Output the [X, Y] coordinate of the center of the cell containing the given text.  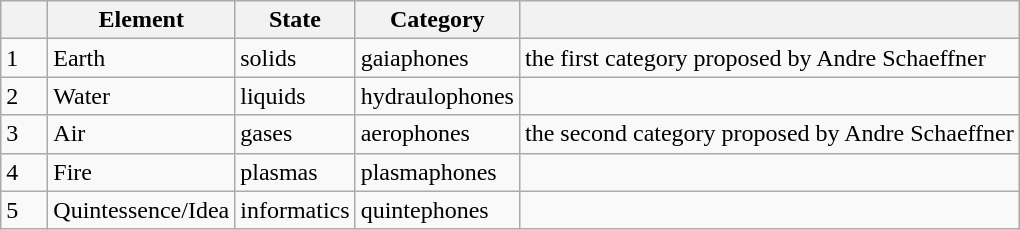
State [295, 20]
aerophones [437, 134]
the second category proposed by Andre Schaeffner [769, 134]
plasmas [295, 172]
Quintessence/Idea [142, 210]
Element [142, 20]
2 [24, 96]
Earth [142, 58]
5 [24, 210]
1 [24, 58]
hydraulophones [437, 96]
Water [142, 96]
liquids [295, 96]
Air [142, 134]
plasmaphones [437, 172]
informatics [295, 210]
the first category proposed by Andre Schaeffner [769, 58]
gaiaphones [437, 58]
3 [24, 134]
4 [24, 172]
solids [295, 58]
Fire [142, 172]
gases [295, 134]
Category [437, 20]
quintephones [437, 210]
